Capture the cell that displays the provided text and extract its (x, y) central coordinate. 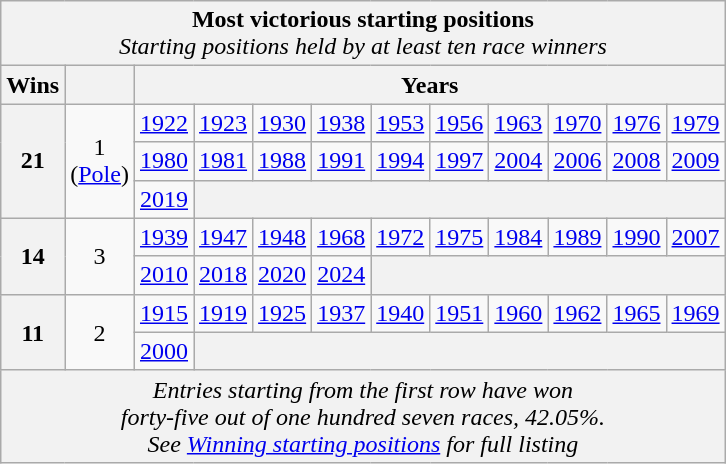
1915 (164, 313)
1968 (342, 237)
1991 (342, 161)
1948 (282, 237)
2019 (164, 199)
2000 (164, 351)
1940 (400, 313)
1997 (460, 161)
1956 (460, 123)
1923 (224, 123)
2018 (224, 275)
2024 (342, 275)
1951 (460, 313)
1988 (282, 161)
1962 (578, 313)
Most victorious starting positionsStarting positions held by at least ten race winners (363, 34)
1(Pole) (100, 161)
1938 (342, 123)
2008 (636, 161)
1937 (342, 313)
2 (100, 332)
2009 (696, 161)
1930 (282, 123)
1972 (400, 237)
1925 (282, 313)
2020 (282, 275)
11 (33, 332)
1939 (164, 237)
14 (33, 256)
1979 (696, 123)
1947 (224, 237)
1980 (164, 161)
1965 (636, 313)
1960 (518, 313)
1963 (518, 123)
1975 (460, 237)
Years (430, 85)
1970 (578, 123)
1981 (224, 161)
1989 (578, 237)
1994 (400, 161)
2006 (578, 161)
1976 (636, 123)
1969 (696, 313)
Entries starting from the first row have wonforty-five out of one hundred seven races, 42.05%.See Winning starting positions for full listing (363, 416)
3 (100, 256)
1953 (400, 123)
21 (33, 161)
1984 (518, 237)
Wins (33, 85)
1919 (224, 313)
1990 (636, 237)
2010 (164, 275)
2004 (518, 161)
2007 (696, 237)
1922 (164, 123)
